Return (x, y) of the center of cell containing provided text 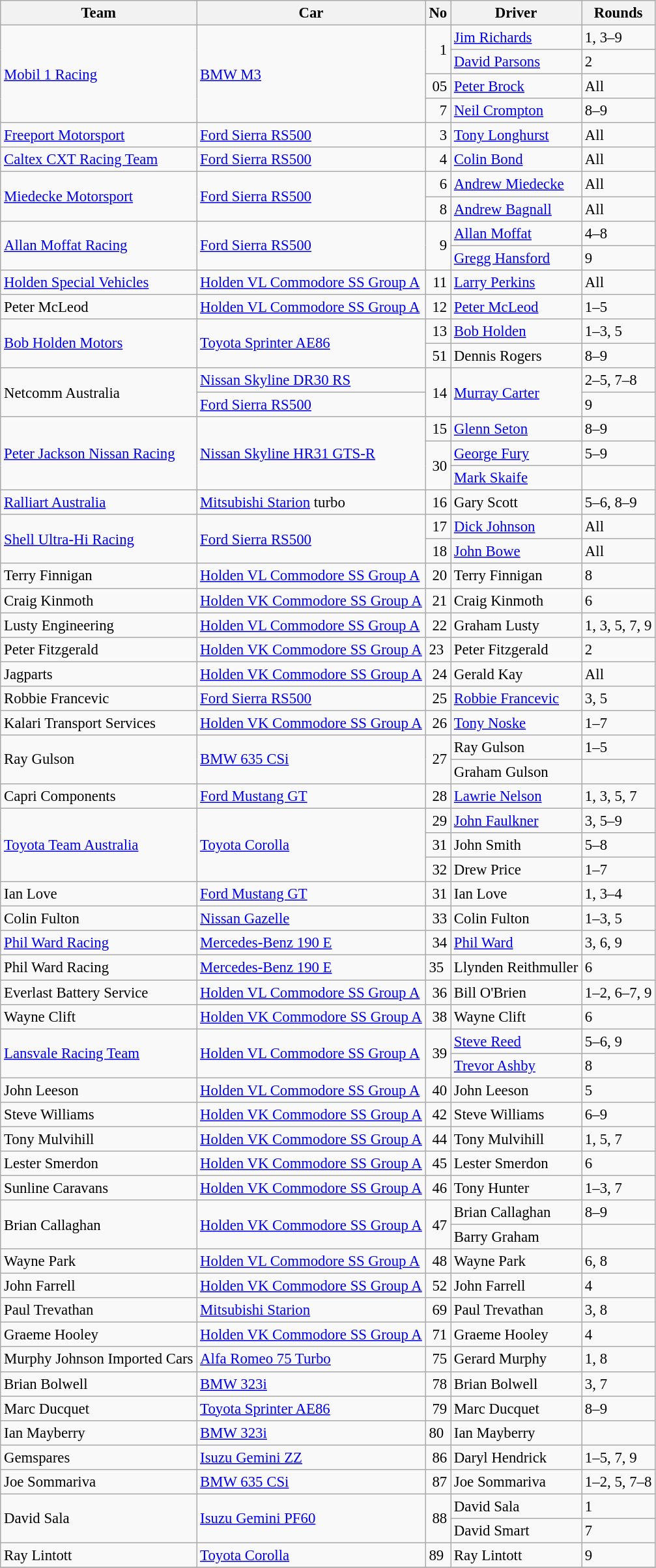
1, 5, 7 (619, 1139)
Larry Perkins (516, 282)
Barry Graham (516, 1237)
John Bowe (516, 552)
4–8 (619, 233)
46 (438, 1188)
15 (438, 429)
75 (438, 1360)
30 (438, 466)
Lansvale Racing Team (99, 1054)
33 (438, 919)
38 (438, 1016)
George Fury (516, 454)
Sunline Caravans (99, 1188)
2–5, 7–8 (619, 380)
Car (311, 13)
89 (438, 1555)
80 (438, 1433)
18 (438, 552)
40 (438, 1090)
Alfa Romeo 75 Turbo (311, 1360)
6–9 (619, 1115)
Bob Holden (516, 331)
5–6, 8–9 (619, 503)
3, 8 (619, 1310)
17 (438, 527)
Team (99, 13)
Allan Moffat (516, 233)
Nissan Skyline DR30 RS (311, 380)
BMW M3 (311, 74)
12 (438, 307)
Allan Moffat Racing (99, 245)
Graham Gulson (516, 772)
Neil Crompton (516, 111)
John Faulkner (516, 821)
Gerald Kay (516, 674)
Mobil 1 Racing (99, 74)
Gerard Murphy (516, 1360)
1–2, 6–7, 9 (619, 992)
20 (438, 576)
Lawrie Nelson (516, 796)
Shell Ultra-Hi Racing (99, 539)
5 (619, 1090)
Colin Bond (516, 160)
Bill O'Brien (516, 992)
11 (438, 282)
13 (438, 331)
1, 3–4 (619, 894)
44 (438, 1139)
Rounds (619, 13)
Mitsubishi Starion turbo (311, 503)
05 (438, 87)
Nissan Skyline HR31 GTS-R (311, 453)
23 (438, 649)
Mark Skaife (516, 478)
6, 8 (619, 1261)
Ralliart Australia (99, 503)
Freeport Motorsport (99, 135)
Lusty Engineering (99, 625)
Tony Longhurst (516, 135)
28 (438, 796)
Daryl Hendrick (516, 1457)
87 (438, 1482)
47 (438, 1224)
Dennis Rogers (516, 356)
5–6, 9 (619, 1041)
Toyota Team Australia (99, 845)
Tony Hunter (516, 1188)
32 (438, 870)
1, 3, 5, 7, 9 (619, 625)
Mitsubishi Starion (311, 1310)
Caltex CXT Racing Team (99, 160)
24 (438, 674)
5–9 (619, 454)
29 (438, 821)
Jagparts (99, 674)
3 (438, 135)
1–2, 5, 7–8 (619, 1482)
David Smart (516, 1531)
78 (438, 1384)
3, 5 (619, 699)
16 (438, 503)
Gregg Hansford (516, 258)
Murray Carter (516, 392)
25 (438, 699)
14 (438, 392)
Gary Scott (516, 503)
Steve Reed (516, 1041)
52 (438, 1286)
51 (438, 356)
79 (438, 1408)
26 (438, 723)
Glenn Seton (516, 429)
Peter Jackson Nissan Racing (99, 453)
39 (438, 1054)
Tony Noske (516, 723)
5–8 (619, 845)
45 (438, 1164)
Andrew Bagnall (516, 209)
34 (438, 944)
88 (438, 1519)
71 (438, 1335)
Andrew Miedecke (516, 184)
Phil Ward (516, 944)
Bob Holden Motors (99, 344)
Drew Price (516, 870)
Miedecke Motorsport (99, 197)
35 (438, 968)
Everlast Battery Service (99, 992)
21 (438, 600)
Llynden Reithmuller (516, 968)
86 (438, 1457)
69 (438, 1310)
Netcomm Australia (99, 392)
No (438, 13)
Murphy Johnson Imported Cars (99, 1360)
42 (438, 1115)
Holden Special Vehicles (99, 282)
Capri Components (99, 796)
Dick Johnson (516, 527)
David Parsons (516, 62)
48 (438, 1261)
Nissan Gazelle (311, 919)
36 (438, 992)
3, 6, 9 (619, 944)
Kalari Transport Services (99, 723)
John Smith (516, 845)
3, 5–9 (619, 821)
Driver (516, 13)
Peter Brock (516, 87)
Gemspares (99, 1457)
Graham Lusty (516, 625)
1–3, 7 (619, 1188)
Jim Richards (516, 38)
Trevor Ashby (516, 1065)
Isuzu Gemini ZZ (311, 1457)
27 (438, 759)
1, 3–9 (619, 38)
3, 7 (619, 1384)
22 (438, 625)
1, 8 (619, 1360)
1, 3, 5, 7 (619, 796)
Isuzu Gemini PF60 (311, 1519)
1–5, 7, 9 (619, 1457)
